Pinpoint the cell where the given text exists, returning its [x, y] midpoint coordinate. 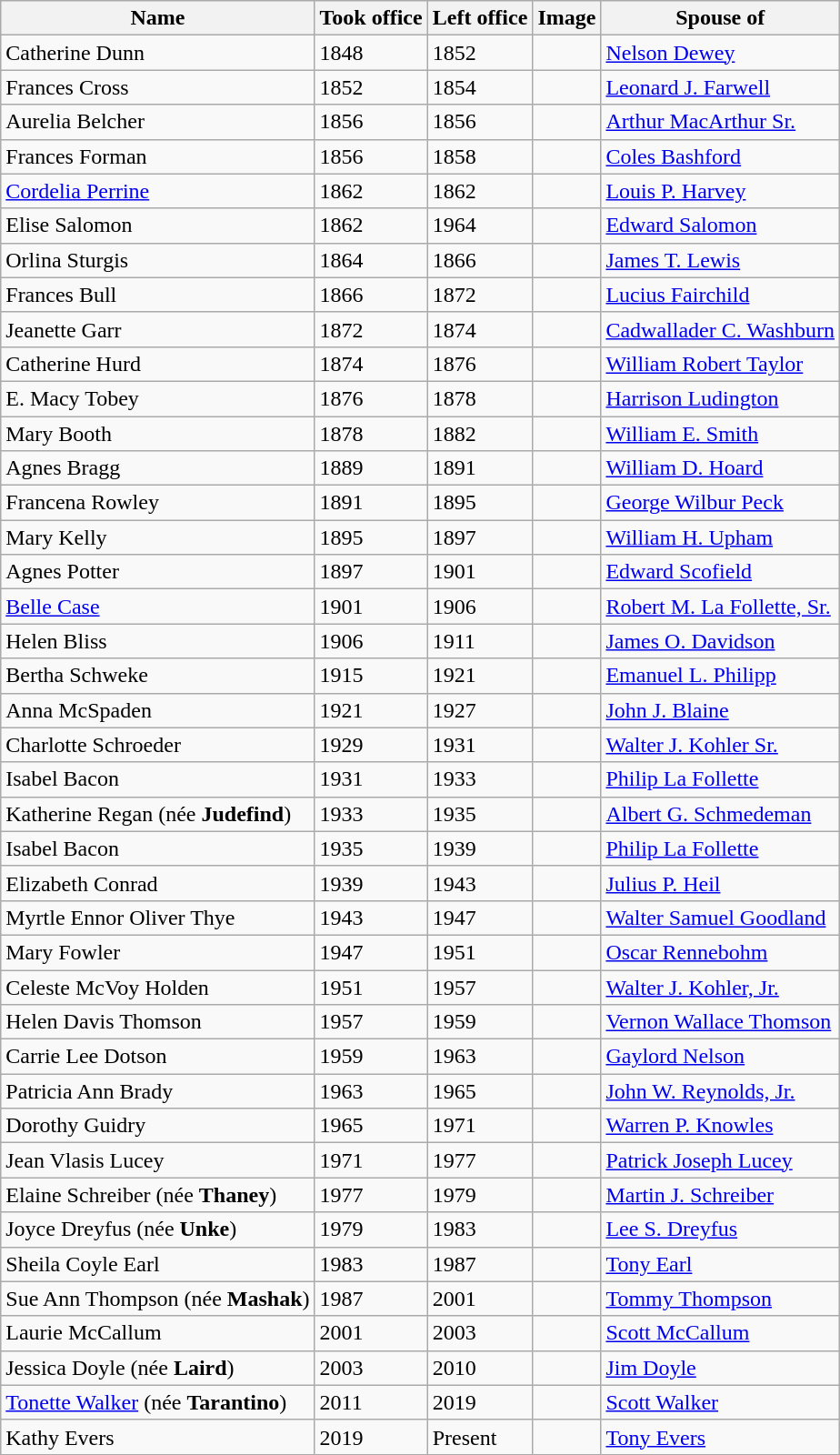
Image [567, 18]
Harrison Ludington [720, 398]
Cadwallader C. Washburn [720, 329]
1848 [371, 53]
Sue Ann Thompson (née Mashak) [158, 1299]
Aurelia Belcher [158, 122]
Katherine Regan (née Judefind) [158, 814]
Tommy Thompson [720, 1299]
1882 [480, 434]
Lucius Fairchild [720, 295]
Helen Davis Thomson [158, 1022]
Julius P. Heil [720, 883]
Nelson Dewey [720, 53]
Arthur MacArthur Sr. [720, 122]
Patrick Joseph Lucey [720, 1160]
Elise Salomon [158, 226]
Carrie Lee Dotson [158, 1057]
Helen Bliss [158, 641]
Kathy Evers [158, 1437]
Anna McSpaden [158, 710]
Warren P. Knowles [720, 1126]
Vernon Wallace Thomson [720, 1022]
George Wilbur Peck [720, 503]
Tony Earl [720, 1264]
Edward Scofield [720, 572]
Joyce Dreyfus (née Unke) [158, 1229]
Emanuel L. Philipp [720, 676]
Walter Samuel Goodland [720, 918]
Frances Cross [158, 87]
Patricia Ann Brady [158, 1091]
Lee S. Dreyfus [720, 1229]
1858 [480, 156]
Bertha Schweke [158, 676]
E. Macy Tobey [158, 398]
2011 [371, 1402]
1864 [371, 260]
2010 [480, 1368]
Cordelia Perrine [158, 191]
Jim Doyle [720, 1368]
1929 [371, 745]
William D. Hoard [720, 468]
1911 [480, 641]
Elizabeth Conrad [158, 883]
Scott McCallum [720, 1333]
James O. Davidson [720, 641]
Leonard J. Farwell [720, 87]
Left office [480, 18]
Coles Bashford [720, 156]
Orlina Sturgis [158, 260]
Took office [371, 18]
1964 [480, 226]
Louis P. Harvey [720, 191]
Edward Salomon [720, 226]
Mary Booth [158, 434]
1927 [480, 710]
John W. Reynolds, Jr. [720, 1091]
Jeanette Garr [158, 329]
Mary Kelly [158, 537]
Agnes Bragg [158, 468]
Present [480, 1437]
Laurie McCallum [158, 1333]
Catherine Hurd [158, 364]
Sheila Coyle Earl [158, 1264]
Walter J. Kohler Sr. [720, 745]
Dorothy Guidry [158, 1126]
Agnes Potter [158, 572]
Spouse of [720, 18]
Albert G. Schmedeman [720, 814]
William E. Smith [720, 434]
Frances Bull [158, 295]
Mary Fowler [158, 952]
Martin J. Schreiber [720, 1195]
William Robert Taylor [720, 364]
Robert M. La Follette, Sr. [720, 607]
Celeste McVoy Holden [158, 987]
Jean Vlasis Lucey [158, 1160]
Oscar Rennebohm [720, 952]
Frances Forman [158, 156]
Tony Evers [720, 1437]
1889 [371, 468]
Catherine Dunn [158, 53]
Belle Case [158, 607]
Myrtle Ennor Oliver Thye [158, 918]
James T. Lewis [720, 260]
Jessica Doyle (née Laird) [158, 1368]
Tonette Walker (née Tarantino) [158, 1402]
John J. Blaine [720, 710]
Elaine Schreiber (née Thaney) [158, 1195]
Name [158, 18]
Gaylord Nelson [720, 1057]
Walter J. Kohler, Jr. [720, 987]
1854 [480, 87]
Francena Rowley [158, 503]
Charlotte Schroeder [158, 745]
William H. Upham [720, 537]
Scott Walker [720, 1402]
1915 [371, 676]
